Scan for the cell matching the given text and deliver its (x, y) coordinate at center. 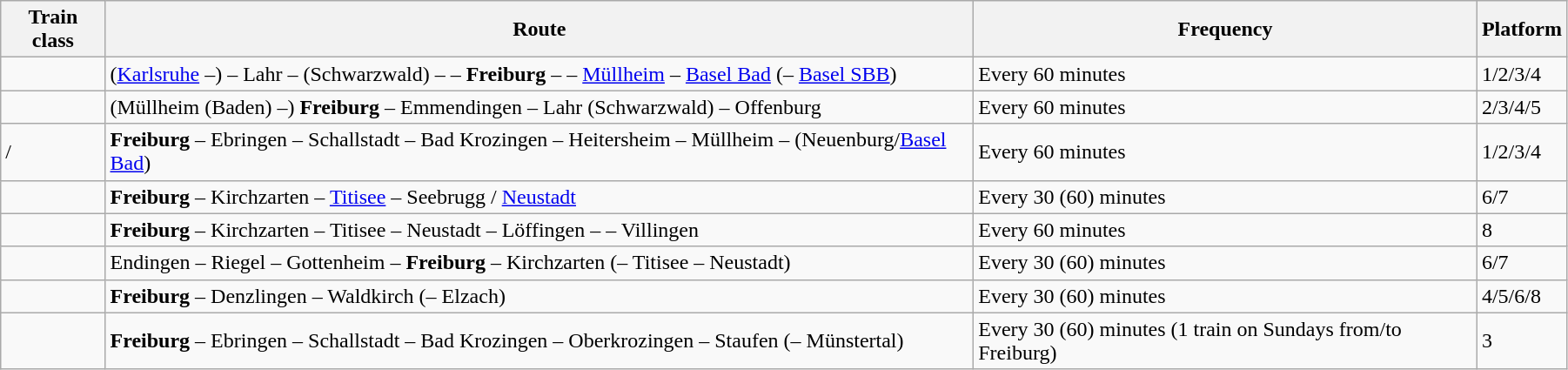
Freiburg – Denzlingen – Waldkirch (– Elzach) (539, 296)
Freiburg – Ebringen – Schallstadt – Bad Krozingen – Oberkrozingen – Staufen (– Münstertal) (539, 341)
8 (1521, 230)
Route (539, 30)
4/5/6/8 (1521, 296)
Every 30 (60) minutes (1 train on Sundays from/to Freiburg) (1225, 341)
Freiburg – Ebringen – Schallstadt – Bad Krozingen – Heitersheim – Müllheim – (Neuenburg/Basel Bad) (539, 151)
(Karlsruhe –) – Lahr – (Schwarzwald) – – Freiburg – – Müllheim – Basel Bad (– Basel SBB) (539, 74)
Endingen – Riegel – Gottenheim – Freiburg – Kirchzarten (– Titisee – Neustadt) (539, 263)
(Müllheim (Baden) –) Freiburg – Emmendingen – Lahr (Schwarzwald) – Offenburg (539, 107)
2/3/4/5 (1521, 107)
3 (1521, 341)
Freiburg – Kirchzarten – Titisee – Seebrugg / Neustadt (539, 197)
/ (53, 151)
Frequency (1225, 30)
Freiburg – Kirchzarten – Titisee – Neustadt – Löffingen – – Villingen (539, 230)
Train class (53, 30)
Platform (1521, 30)
